Extract the (X, Y) coordinate from the center of the cell holding the provided text.  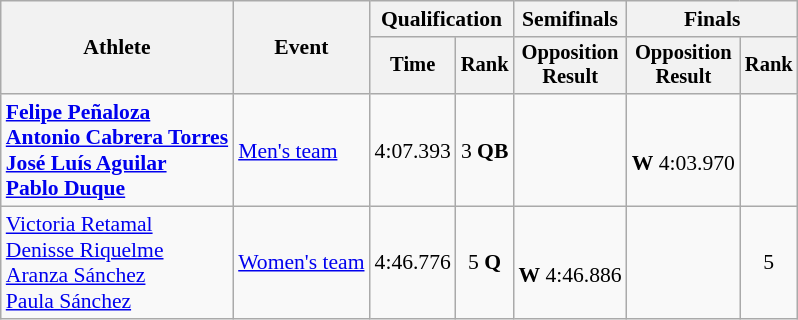
Finals (712, 19)
Athlete (117, 48)
Semifinals (570, 19)
Women's team (301, 263)
W 4:03.970 (684, 150)
4:07.393 (413, 150)
Felipe PeñalozaAntonio Cabrera TorresJosé Luís AguilarPablo Duque (117, 150)
Men's team (301, 150)
3 QB (485, 150)
Event (301, 48)
Victoria RetamalDenisse RiquelmeAranza SánchezPaula Sánchez (117, 263)
Time (413, 66)
W 4:46.886 (570, 263)
5 (769, 263)
5 Q (485, 263)
4:46.776 (413, 263)
Qualification (442, 19)
